Scan for the cell matching the given text and deliver its [X, Y] coordinate at center. 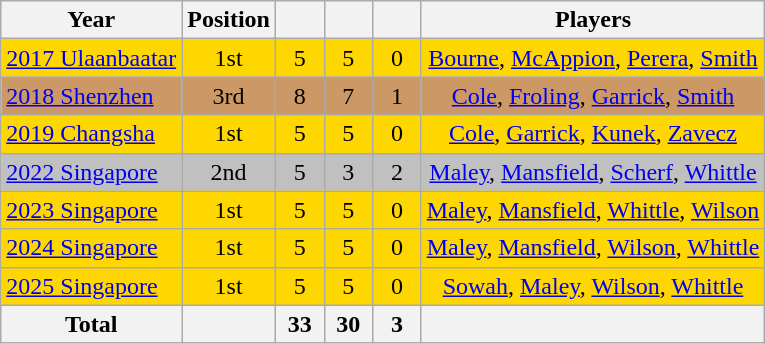
33 [300, 324]
Bourne, McAppion, Perera, Smith [593, 58]
Maley, Mansfield, Scherf, Whittle [593, 172]
2019 Changsha [92, 134]
Position [229, 20]
Total [92, 324]
Maley, Mansfield, Wilson, Whittle [593, 248]
30 [348, 324]
2024 Singapore [92, 248]
2025 Singapore [92, 286]
2018 Shenzhen [92, 96]
2 [398, 172]
Sowah, Maley, Wilson, Whittle [593, 286]
8 [300, 96]
2023 Singapore [92, 210]
3rd [229, 96]
2nd [229, 172]
2022 Singapore [92, 172]
Year [92, 20]
Cole, Garrick, Kunek, Zavecz [593, 134]
2017 Ulaanbaatar [92, 58]
1 [398, 96]
Cole, Froling, Garrick, Smith [593, 96]
Players [593, 20]
7 [348, 96]
Maley, Mansfield, Whittle, Wilson [593, 210]
